Detect which cell encompasses the target text, then output its [x, y] center coordinate. 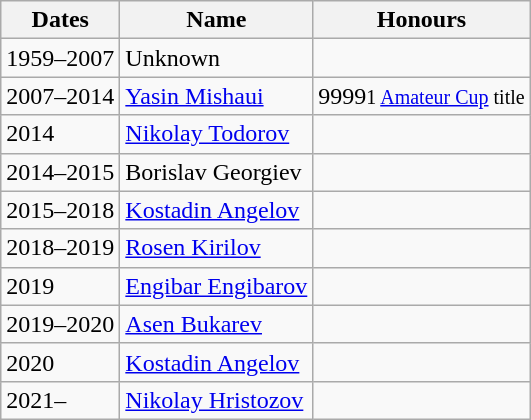
Nikolay Hristozov [216, 400]
1959–2007 [60, 58]
2021– [60, 400]
2014 [60, 134]
Nikolay Todorov [216, 134]
2020 [60, 362]
2015–2018 [60, 210]
Yasin Mishaui [216, 96]
Engibar Engibarov [216, 286]
Name [216, 20]
2007–2014 [60, 96]
Dates [60, 20]
99991 Amateur Cup title [422, 96]
2019 [60, 286]
Honours [422, 20]
2019–2020 [60, 324]
Rosen Kirilov [216, 248]
2014–2015 [60, 172]
Unknown [216, 58]
2018–2019 [60, 248]
Asen Bukarev [216, 324]
Borislav Georgiev [216, 172]
